From the cell containing the given text, extract its center point as [X, Y] coordinate. 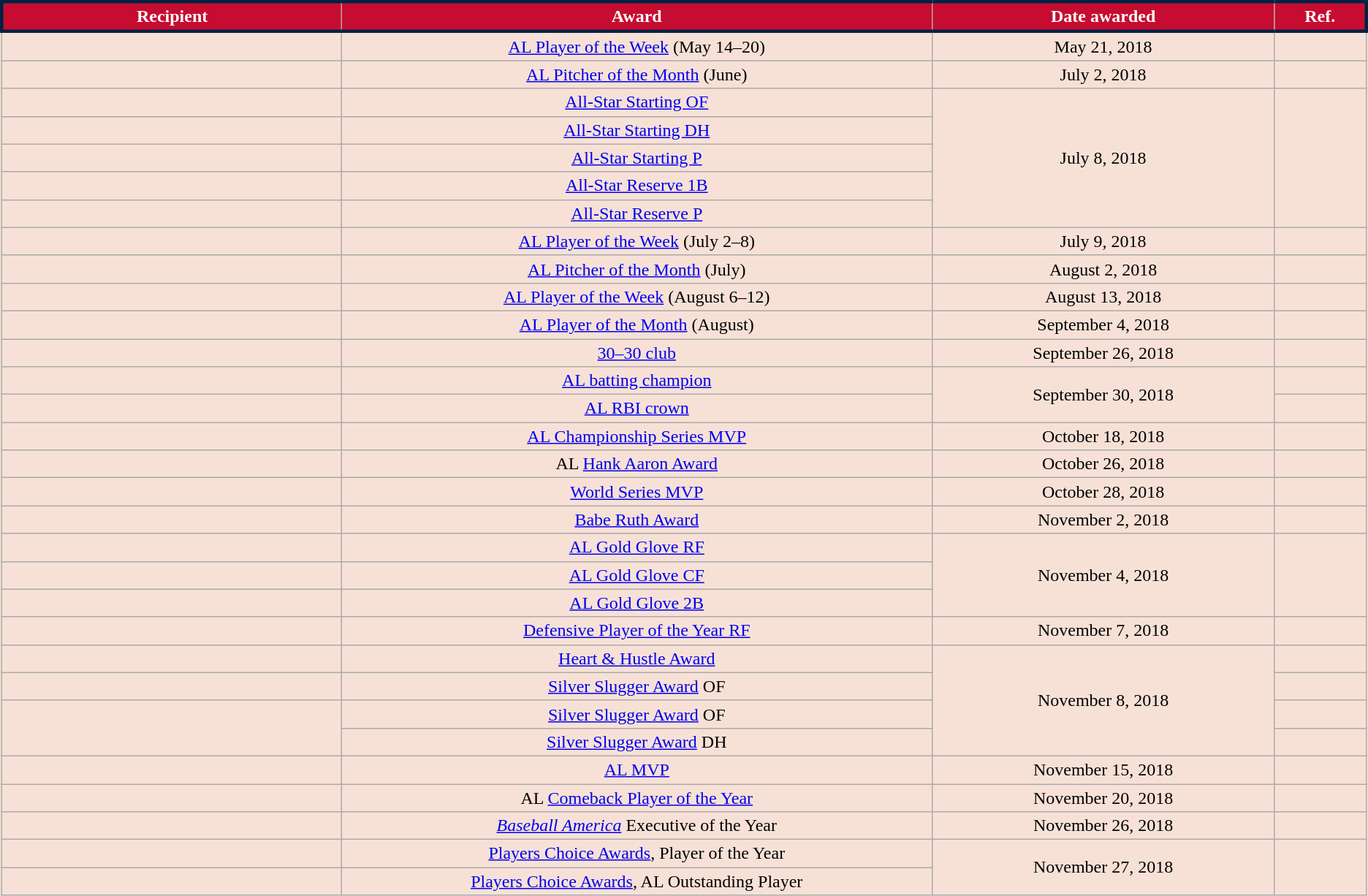
AL Gold Glove 2B [636, 603]
World Series MVP [636, 492]
July 2, 2018 [1103, 75]
Silver Slugger Award DH [636, 742]
July 9, 2018 [1103, 241]
Ref. [1320, 16]
AL Player of the Week (May 14–20) [636, 46]
AL Hank Aaron Award [636, 464]
AL Player of the Week (August 6–12) [636, 297]
AL Player of the Week (July 2–8) [636, 241]
Players Choice Awards, Player of the Year [636, 854]
All-Star Reserve 1B [636, 186]
September 30, 2018 [1103, 395]
AL Pitcher of the Month (June) [636, 75]
All-Star Reserve P [636, 213]
AL Comeback Player of the Year [636, 797]
Award [636, 16]
AL RBI crown [636, 409]
AL batting champion [636, 381]
November 2, 2018 [1103, 520]
AL Championship Series MVP [636, 436]
August 2, 2018 [1103, 269]
November 20, 2018 [1103, 797]
August 13, 2018 [1103, 297]
All-Star Starting OF [636, 102]
October 26, 2018 [1103, 464]
Heart & Hustle Award [636, 658]
November 7, 2018 [1103, 631]
Defensive Player of the Year RF [636, 631]
November 15, 2018 [1103, 770]
Baseball America Executive of the Year [636, 826]
September 26, 2018 [1103, 353]
AL Pitcher of the Month (July) [636, 269]
AL Gold Glove CF [636, 575]
All-Star Starting DH [636, 130]
Babe Ruth Award [636, 520]
November 4, 2018 [1103, 575]
November 8, 2018 [1103, 700]
All-Star Starting P [636, 158]
September 4, 2018 [1103, 324]
October 28, 2018 [1103, 492]
July 8, 2018 [1103, 158]
Recipient [171, 16]
30–30 club [636, 353]
October 18, 2018 [1103, 436]
November 26, 2018 [1103, 826]
AL Gold Glove RF [636, 547]
Players Choice Awards, AL Outstanding Player [636, 881]
November 27, 2018 [1103, 867]
AL Player of the Month (August) [636, 324]
AL MVP [636, 770]
Date awarded [1103, 16]
May 21, 2018 [1103, 46]
